Locate the cell with the specified text and output its (x, y) center coordinate. 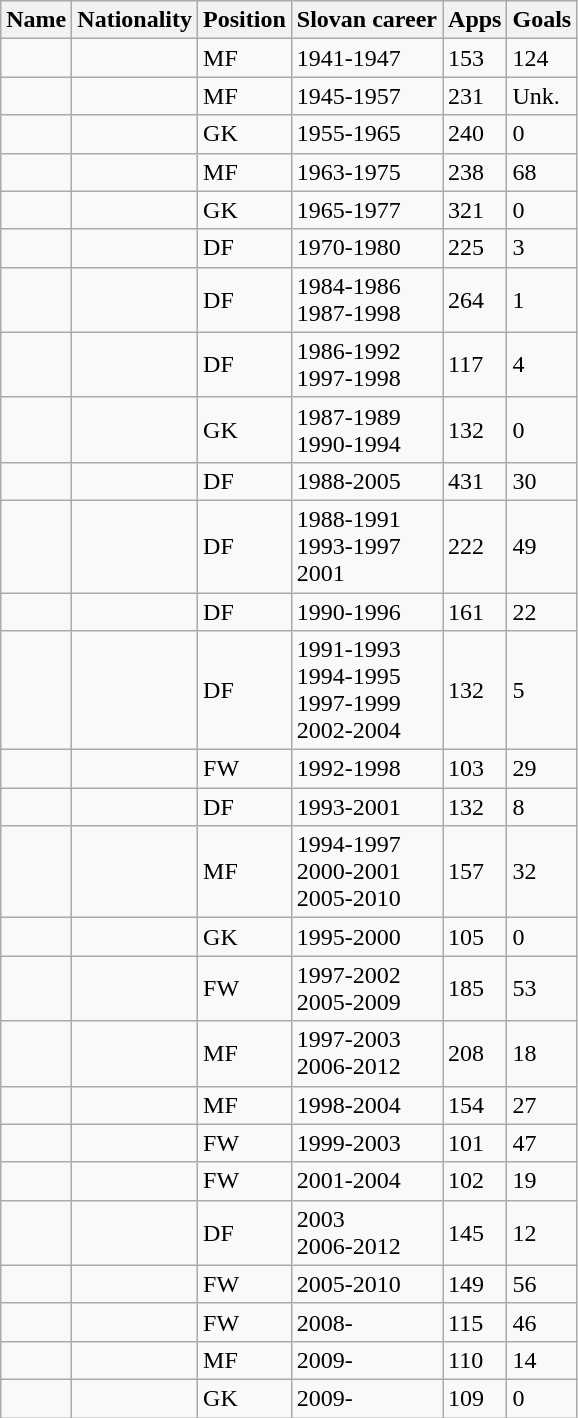
153 (475, 58)
145 (475, 1232)
2008- (366, 1322)
Apps (475, 20)
1965-1977 (366, 210)
Unk. (542, 96)
1945-1957 (366, 96)
231 (475, 96)
1997-2002 2005-2009 (366, 988)
14 (542, 1360)
12 (542, 1232)
Nationality (135, 20)
68 (542, 172)
1986-1992 1997-1998 (366, 364)
1970-1980 (366, 248)
208 (475, 1054)
27 (542, 1105)
161 (475, 611)
264 (475, 300)
3 (542, 248)
30 (542, 481)
2003 2006-2012 (366, 1232)
154 (475, 1105)
124 (542, 58)
18 (542, 1054)
102 (475, 1181)
32 (542, 872)
1994-1997 2000-2001 2005-2010 (366, 872)
8 (542, 807)
115 (475, 1322)
1963-1975 (366, 172)
1941-1947 (366, 58)
49 (542, 546)
222 (475, 546)
157 (475, 872)
1999-2003 (366, 1143)
53 (542, 988)
238 (475, 172)
1992-1998 (366, 769)
109 (475, 1398)
19 (542, 1181)
Goals (542, 20)
1988-1991 1993-1997 2001 (366, 546)
185 (475, 988)
Name (36, 20)
2001-2004 (366, 1181)
1955-1965 (366, 134)
1 (542, 300)
Slovan career (366, 20)
1997-2003 2006-2012 (366, 1054)
1988-2005 (366, 481)
105 (475, 937)
1993-2001 (366, 807)
1998-2004 (366, 1105)
1984-1986 1987-1998 (366, 300)
Position (245, 20)
29 (542, 769)
103 (475, 769)
149 (475, 1284)
1990-1996 (366, 611)
1991-1993 1994-1995 1997-1999 2002-2004 (366, 690)
5 (542, 690)
110 (475, 1360)
240 (475, 134)
47 (542, 1143)
2005-2010 (366, 1284)
1987-1989 1990-1994 (366, 430)
431 (475, 481)
22 (542, 611)
117 (475, 364)
225 (475, 248)
101 (475, 1143)
4 (542, 364)
321 (475, 210)
56 (542, 1284)
46 (542, 1322)
1995-2000 (366, 937)
